Extract the (X, Y) coordinate from the center of the cell holding the provided text.  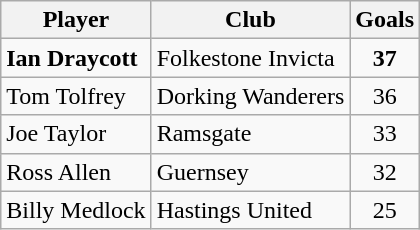
Ian Draycott (76, 58)
Dorking Wanderers (250, 96)
Player (76, 20)
25 (385, 210)
Ramsgate (250, 134)
Folkestone Invicta (250, 58)
37 (385, 58)
Joe Taylor (76, 134)
Ross Allen (76, 172)
36 (385, 96)
Goals (385, 20)
Hastings United (250, 210)
Billy Medlock (76, 210)
Tom Tolfrey (76, 96)
Guernsey (250, 172)
33 (385, 134)
32 (385, 172)
Club (250, 20)
